Return the (x, y) coordinate for the center point of the cell that contains the specified text.  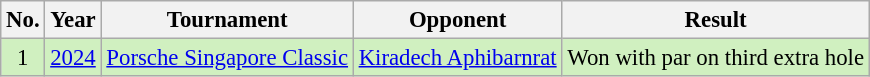
Kiradech Aphibarnrat (458, 58)
Year (73, 20)
Tournament (227, 20)
2024 (73, 58)
Opponent (458, 20)
1 (23, 58)
Result (716, 20)
Won with par on third extra hole (716, 58)
No. (23, 20)
Porsche Singapore Classic (227, 58)
